Extract the (x, y) coordinate from the center of the cell holding the provided text.  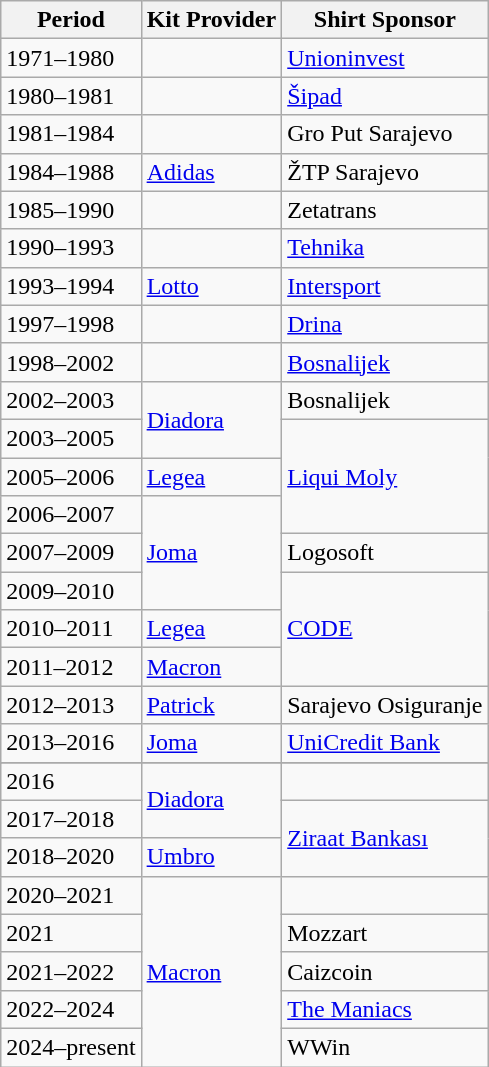
2009–2010 (71, 591)
1993–1994 (71, 286)
UniCredit Bank (385, 743)
2012–2013 (71, 705)
1980–1981 (71, 96)
2011–2012 (71, 667)
2007–2009 (71, 553)
Caizcoin (385, 971)
CODE (385, 629)
WWin (385, 1047)
1971–1980 (71, 58)
2013–2016 (71, 743)
2020–2021 (71, 895)
Liqui Moly (385, 476)
Gro Put Sarajevo (385, 134)
Umbro (212, 857)
Tehnika (385, 248)
Shirt Sponsor (385, 20)
2018–2020 (71, 857)
2010–2011 (71, 629)
Adidas (212, 172)
1990–1993 (71, 248)
2006–2007 (71, 515)
1998–2002 (71, 362)
Intersport (385, 286)
Lotto (212, 286)
2003–2005 (71, 438)
2024–present (71, 1047)
2022–2024 (71, 1009)
2002–2003 (71, 400)
2016 (71, 781)
Ziraat Bankası (385, 838)
Kit Provider (212, 20)
2005–2006 (71, 477)
Period (71, 20)
2021–2022 (71, 971)
ŽTP Sarajevo (385, 172)
Drina (385, 324)
Patrick (212, 705)
Unioninvest (385, 58)
The Maniacs (385, 1009)
1984–1988 (71, 172)
Šipad (385, 96)
Zetatrans (385, 210)
2021 (71, 933)
Mozzart (385, 933)
Logosoft (385, 553)
1997–1998 (71, 324)
1981–1984 (71, 134)
Sarajevo Osiguranje (385, 705)
2017–2018 (71, 819)
1985–1990 (71, 210)
